Determine the (X, Y) coordinate at the center of the cell enclosing the given text.  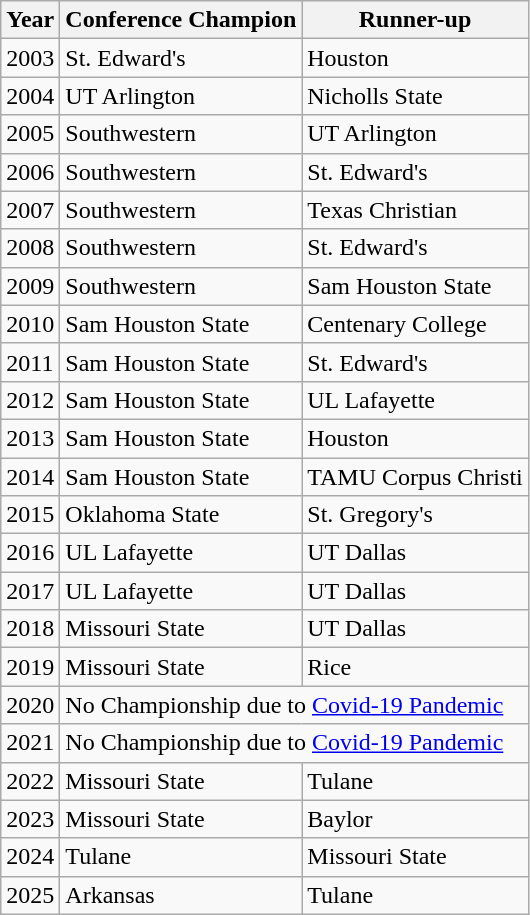
2016 (30, 553)
Runner-up (415, 20)
2023 (30, 819)
2025 (30, 895)
Rice (415, 667)
2018 (30, 629)
St. Gregory's (415, 515)
Texas Christian (415, 210)
2015 (30, 515)
2008 (30, 248)
2006 (30, 172)
Centenary College (415, 324)
Year (30, 20)
2007 (30, 210)
Oklahoma State (181, 515)
2012 (30, 400)
2004 (30, 96)
Nicholls State (415, 96)
Conference Champion (181, 20)
2021 (30, 743)
2020 (30, 705)
2013 (30, 438)
2019 (30, 667)
2022 (30, 781)
2014 (30, 477)
2010 (30, 324)
2009 (30, 286)
Arkansas (181, 895)
2005 (30, 134)
Baylor (415, 819)
2024 (30, 857)
2003 (30, 58)
2011 (30, 362)
TAMU Corpus Christi (415, 477)
2017 (30, 591)
